Determine the (x, y) coordinate at the center of the cell enclosing the given text.  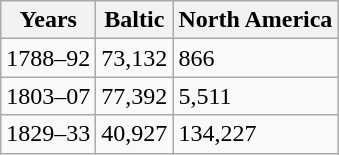
Years (48, 20)
40,927 (134, 134)
Baltic (134, 20)
73,132 (134, 58)
134,227 (256, 134)
North America (256, 20)
1803–07 (48, 96)
77,392 (134, 96)
1829–33 (48, 134)
5,511 (256, 96)
866 (256, 58)
1788–92 (48, 58)
